For the text-containing cell, return its midpoint in [X, Y] coordinate format. 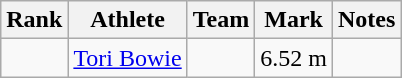
Tori Bowie [128, 58]
Athlete [128, 20]
Team [221, 20]
Mark [294, 20]
6.52 m [294, 58]
Rank [34, 20]
Notes [366, 20]
